Search for the cell housing the specified text and yield its (X, Y) center coordinate. 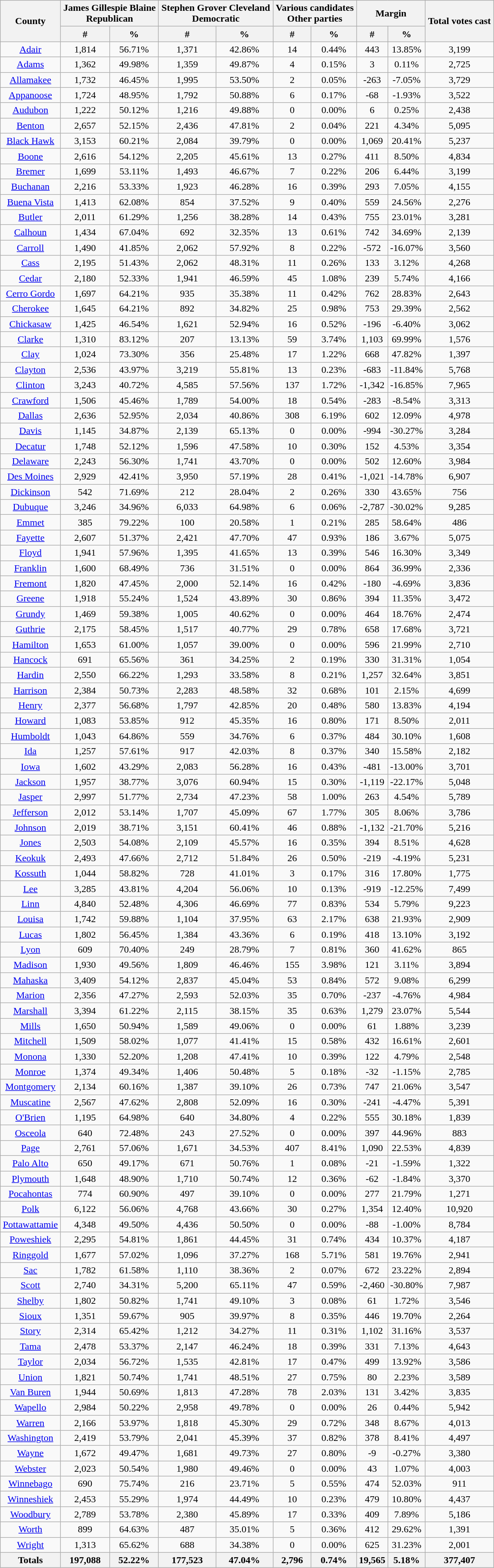
1,506 (85, 400)
20.41% (407, 141)
-8.54% (407, 400)
40.86% (244, 415)
0.11% (407, 65)
1,362 (85, 65)
1,944 (85, 1392)
239 (372, 278)
34.82% (244, 309)
3,560 (460, 248)
42.86% (244, 49)
-12.25% (407, 888)
2,336 (460, 568)
46.54% (134, 324)
2,001 (460, 1545)
377,407 (460, 1560)
-994 (372, 431)
57.61% (134, 751)
8.51% (407, 843)
Kossuth (30, 873)
23.22% (407, 1270)
-1.93% (407, 95)
3,313 (460, 400)
39.00% (244, 644)
905 (188, 1316)
446 (372, 1316)
Wright (30, 1545)
-4.69% (407, 583)
20.58% (244, 522)
464 (372, 614)
48.95% (134, 95)
2,083 (188, 767)
121 (372, 965)
-16.07% (407, 248)
71.69% (134, 492)
911 (460, 1484)
2,205 (188, 156)
53 (292, 980)
407 (292, 1148)
53.50% (244, 80)
2,909 (460, 919)
4,585 (188, 385)
2,837 (188, 980)
755 (372, 217)
2,493 (85, 858)
3,243 (85, 385)
1,054 (460, 660)
35.01% (244, 1530)
2,115 (188, 1011)
35.38% (244, 293)
53.85% (134, 721)
0.33% (334, 1514)
5,237 (460, 141)
2,734 (188, 797)
40.62% (244, 614)
912 (188, 721)
Poweshiek (30, 1240)
50.50% (244, 1224)
-241 (372, 1102)
49.06% (244, 1026)
3,537 (460, 1331)
277 (372, 1194)
0.58% (334, 1041)
100 (188, 522)
50.54% (134, 1469)
52.48% (134, 904)
1.07% (407, 1469)
2,725 (460, 65)
2,740 (85, 1285)
555 (372, 1117)
Totals (30, 1560)
8.67% (407, 1423)
285 (372, 522)
131 (372, 1392)
1,861 (188, 1240)
864 (372, 568)
Linn (30, 904)
3,076 (188, 782)
3,239 (460, 1026)
9.08% (407, 980)
61.00% (134, 644)
Story (30, 1331)
67 (292, 812)
41.65% (244, 553)
1,096 (188, 1255)
2,761 (85, 1148)
1,974 (188, 1499)
1,813 (188, 1392)
Hamilton (30, 644)
34.27% (244, 1331)
499 (372, 1362)
2,276 (460, 202)
0.93% (334, 538)
409 (372, 1514)
0.84% (334, 980)
418 (372, 935)
46.24% (244, 1346)
412 (372, 1530)
Wapello (30, 1407)
31.16% (407, 1331)
County (30, 21)
486 (460, 522)
0.81% (334, 950)
-2,787 (372, 507)
4,306 (188, 904)
1,596 (188, 446)
2,012 (85, 812)
2,243 (85, 461)
2,180 (85, 278)
2,438 (460, 110)
Various candidatesOther parties (315, 14)
Madison (30, 965)
5,095 (460, 125)
8,784 (460, 1224)
66.22% (134, 675)
1,918 (85, 599)
1,600 (85, 568)
4,155 (460, 186)
1,371 (188, 49)
65.42% (134, 1331)
1,222 (85, 110)
602 (372, 415)
Decatur (30, 446)
Des Moines (30, 477)
28.04% (244, 492)
-219 (372, 858)
487 (188, 1530)
753 (372, 309)
41.41% (244, 1041)
-13.00% (407, 767)
38.77% (134, 782)
378 (372, 1438)
1,608 (460, 736)
-1.84% (407, 1178)
11.35% (407, 599)
50.12% (134, 110)
1,576 (460, 339)
688 (188, 1545)
49.87% (244, 65)
4.54% (407, 797)
52.95% (134, 415)
50.48% (244, 1072)
0.54% (334, 400)
7.05% (407, 186)
-237 (372, 995)
4,768 (188, 1209)
13.92% (407, 1362)
12.60% (407, 461)
1,469 (85, 614)
25 (292, 309)
2,593 (188, 995)
Woodbury (30, 1514)
17.80% (407, 873)
2,380 (188, 1514)
3,219 (188, 370)
31.51% (244, 568)
484 (372, 736)
5.18% (407, 1560)
1,103 (372, 339)
3,547 (460, 1087)
0.05% (334, 80)
34.80% (244, 1117)
55.24% (134, 599)
168 (292, 1255)
1,650 (85, 1026)
1.77% (334, 812)
58.45% (134, 629)
3,349 (460, 553)
34.38% (244, 1545)
206 (372, 171)
45.04% (244, 980)
36.99% (407, 568)
-32 (372, 1072)
63 (292, 919)
53.33% (134, 186)
1,797 (188, 706)
49.98% (134, 65)
1,792 (188, 95)
Winneshiek (30, 1499)
1.88% (407, 1026)
18.76% (407, 614)
0.52% (334, 324)
Scott (30, 1285)
4.53% (407, 446)
-572 (372, 248)
2,929 (85, 477)
64.63% (134, 1530)
5,216 (460, 827)
53.78% (134, 1514)
49.88% (244, 110)
0.50% (334, 858)
1,699 (85, 171)
-16.85% (407, 385)
596 (372, 644)
53.11% (134, 171)
49.50% (134, 1224)
37.52% (244, 202)
-30.27% (407, 431)
Jasper (30, 797)
572 (372, 980)
43.97% (134, 370)
625 (372, 1545)
9,285 (460, 507)
47.27% (134, 995)
2,283 (188, 690)
7,499 (460, 888)
4,436 (188, 1224)
0.06% (334, 507)
Greene (30, 599)
34.53% (244, 1148)
3,246 (85, 507)
2,182 (460, 751)
4,497 (460, 1438)
1,648 (85, 1178)
2,041 (188, 1438)
43 (372, 1469)
64.86% (134, 736)
34.25% (244, 660)
3,589 (460, 1377)
0.31% (334, 1331)
73.30% (134, 354)
33.58% (244, 675)
Jefferson (30, 812)
65.56% (134, 660)
21.99% (407, 644)
1,814 (85, 49)
52.15% (134, 125)
25.48% (244, 354)
57.56% (244, 385)
52.14% (244, 583)
-7.05% (407, 80)
83.12% (134, 339)
-30.80% (407, 1285)
50.22% (134, 1407)
Bremer (30, 171)
1,271 (460, 1194)
2,984 (85, 1407)
3,284 (460, 431)
3,380 (460, 1453)
1,077 (188, 1041)
12.40% (407, 1209)
47.04% (244, 1560)
0.55% (334, 1484)
762 (372, 293)
23.01% (407, 217)
48.51% (244, 1377)
2,607 (85, 538)
Harrison (30, 690)
0.59% (334, 1285)
3,701 (460, 767)
Mitchell (30, 1041)
Cass (30, 263)
1,387 (188, 1087)
Clarke (30, 339)
1,104 (188, 919)
32 (292, 690)
1,535 (188, 1362)
40.77% (244, 629)
690 (85, 1484)
Lucas (30, 935)
0.13% (334, 888)
Fayette (30, 538)
3,285 (85, 888)
56.28% (244, 767)
316 (372, 873)
2,562 (460, 309)
53.79% (134, 1438)
2,474 (460, 614)
O'Brien (30, 1117)
0.61% (334, 233)
49.46% (244, 1469)
70.40% (134, 950)
55.29% (134, 1499)
46.59% (244, 278)
60.94% (244, 782)
5.79% (407, 904)
4,003 (460, 1469)
55.81% (244, 370)
-481 (372, 767)
899 (85, 1530)
2,166 (85, 1423)
58.02% (134, 1041)
3.98% (334, 965)
3,062 (460, 324)
-6.40% (407, 324)
2,000 (188, 583)
2.15% (407, 690)
-68 (372, 95)
16.30% (407, 553)
47.23% (244, 797)
58.82% (134, 873)
13.13% (244, 339)
216 (188, 1484)
69.99% (407, 339)
1,256 (188, 217)
Hardin (30, 675)
1,212 (188, 1331)
52.33% (134, 278)
47.45% (134, 583)
542 (85, 492)
Adams (30, 65)
50.94% (134, 1026)
-1.15% (407, 1072)
340 (372, 751)
10.37% (407, 1240)
49.56% (134, 965)
207 (188, 339)
-919 (372, 888)
2,894 (460, 1270)
1,425 (85, 324)
2,295 (85, 1240)
3,472 (460, 599)
-180 (372, 583)
1,782 (85, 1270)
308 (292, 415)
65.13% (244, 431)
1,493 (188, 171)
1,980 (188, 1469)
2,643 (460, 293)
0.70% (334, 995)
Lyon (30, 950)
Palo Alto (30, 1163)
Worth (30, 1530)
60.41% (244, 827)
Cherokee (30, 309)
45.09% (244, 812)
Tama (30, 1346)
1,293 (188, 675)
4,194 (460, 706)
2,536 (85, 370)
16.61% (407, 1041)
49.47% (134, 1453)
7.89% (407, 1514)
5,391 (460, 1102)
5,186 (460, 1514)
Buena Vista (30, 202)
434 (372, 1240)
671 (188, 1163)
53.37% (134, 1346)
2,785 (460, 1072)
263 (372, 797)
0.83% (334, 904)
Webster (30, 1469)
5,200 (188, 1285)
742 (372, 233)
12 (292, 1178)
42.85% (244, 706)
45.46% (134, 400)
Winnebago (30, 1484)
4,013 (460, 1423)
Cedar (30, 278)
57.19% (244, 477)
57.96% (134, 553)
1,110 (188, 1270)
4,628 (460, 843)
39.79% (244, 141)
Plymouth (30, 1178)
7,987 (460, 1285)
42.81% (244, 1362)
1,653 (85, 644)
0.73% (334, 1087)
479 (372, 1499)
197,088 (85, 1560)
3,409 (85, 980)
50.88% (244, 95)
42.03% (244, 751)
Black Hawk (30, 141)
51.37% (134, 538)
28 (292, 477)
Carroll (30, 248)
-88 (372, 1224)
-2,460 (372, 1285)
56.71% (134, 49)
1,818 (188, 1423)
56.45% (134, 935)
41.62% (407, 950)
29.39% (407, 309)
17.68% (407, 629)
23.07% (407, 1011)
-4.19% (407, 858)
892 (188, 309)
49.17% (134, 1163)
59.67% (134, 1316)
672 (372, 1270)
Floyd (30, 553)
53.97% (134, 1423)
1,391 (460, 1530)
38.36% (244, 1270)
-1.00% (407, 1224)
2,567 (85, 1102)
-21 (372, 1163)
1,681 (188, 1453)
1,005 (188, 614)
3,836 (460, 583)
47.70% (244, 538)
43.65% (407, 492)
34.31% (134, 1285)
0.07% (334, 1270)
Chickasaw (30, 324)
40.72% (134, 385)
21.93% (407, 919)
Allamakee (30, 80)
305 (372, 812)
56.68% (134, 706)
212 (188, 492)
24.56% (407, 202)
77 (292, 904)
Davis (30, 431)
534 (372, 904)
650 (85, 1163)
2.17% (334, 919)
47.66% (134, 858)
Fremont (30, 583)
1,208 (188, 1056)
79.22% (134, 522)
2,421 (188, 538)
46.69% (244, 904)
4,699 (460, 690)
0.72% (334, 1423)
1.22% (334, 354)
221 (372, 125)
45.89% (244, 1514)
65.11% (244, 1285)
0.82% (334, 1438)
78 (292, 1392)
Boone (30, 156)
668 (372, 354)
155 (292, 965)
1,589 (188, 1026)
1,672 (85, 1453)
2,997 (85, 797)
546 (372, 553)
3,546 (460, 1301)
609 (85, 950)
6,122 (85, 1209)
Shelby (30, 1301)
46.28% (244, 186)
Wayne (30, 1453)
360 (372, 950)
-1,119 (372, 782)
44.96% (407, 1133)
2,478 (85, 1346)
0.98% (334, 309)
2,216 (85, 186)
Margin (391, 14)
Iowa (30, 767)
61.22% (134, 1011)
61.58% (134, 1270)
3,522 (460, 95)
60.16% (134, 1087)
935 (188, 293)
691 (85, 660)
1,820 (85, 583)
1,279 (372, 1011)
2,436 (188, 125)
4,166 (460, 278)
1,216 (188, 110)
Clinton (30, 385)
47.81% (244, 125)
443 (372, 49)
-1.59% (407, 1163)
1.00% (334, 797)
34.96% (134, 507)
2,147 (188, 1346)
122 (372, 1056)
6.19% (334, 415)
29.62% (407, 1530)
46.46% (244, 965)
46.67% (244, 171)
Henry (30, 706)
0.47% (334, 1362)
Mills (30, 1026)
2,384 (85, 690)
52.12% (134, 446)
51.84% (244, 858)
0.68% (334, 690)
2,356 (85, 995)
59.88% (134, 919)
1,524 (188, 599)
3,151 (188, 827)
133 (372, 263)
Page (30, 1148)
3,281 (460, 217)
5,048 (460, 782)
2,175 (85, 629)
1,697 (85, 293)
32.35% (244, 233)
0.40% (334, 202)
2,023 (85, 1469)
1,090 (372, 1148)
Sac (30, 1270)
883 (460, 1133)
60.90% (134, 1194)
34.76% (244, 736)
22.53% (407, 1148)
Ida (30, 751)
46 (292, 827)
2,616 (85, 156)
4.34% (407, 125)
5.71% (334, 1255)
4,839 (460, 1148)
361 (188, 660)
2,419 (85, 1438)
Pocahontas (30, 1194)
37.95% (244, 919)
3,354 (460, 446)
5.74% (407, 278)
50.73% (134, 690)
3,984 (460, 461)
21.79% (407, 1194)
1,310 (85, 339)
1.08% (334, 278)
Van Buren (30, 1392)
2,314 (85, 1331)
Clay (30, 354)
49.10% (244, 1301)
-14.78% (407, 477)
3,370 (460, 1178)
Johnson (30, 827)
1,057 (188, 644)
32.64% (407, 675)
3.42% (407, 1392)
Dallas (30, 415)
13.10% (407, 935)
Dubuque (30, 507)
45.30% (244, 1423)
638 (372, 919)
3.67% (407, 538)
Union (30, 1377)
1,775 (460, 873)
31.23% (407, 1545)
Hancock (30, 660)
28.83% (407, 293)
12.09% (407, 415)
38.28% (244, 217)
865 (460, 950)
3,192 (460, 935)
49.78% (244, 1407)
19.70% (407, 1316)
2,550 (85, 675)
2,796 (292, 1560)
Emmet (30, 522)
57.06% (134, 1148)
356 (188, 354)
James Gillespie BlaineRepublican (110, 14)
43.89% (244, 599)
Ringgold (30, 1255)
Dickinson (30, 492)
3,394 (85, 1011)
0.86% (334, 599)
Mahaska (30, 980)
-21.70% (407, 827)
1,724 (85, 95)
692 (188, 233)
3,851 (460, 675)
9 (292, 202)
57.02% (134, 1255)
1,707 (188, 812)
38.15% (244, 1011)
1,322 (460, 1163)
2,195 (85, 263)
Monona (30, 1056)
581 (372, 1255)
51.77% (134, 797)
52.22% (134, 1560)
1,351 (85, 1316)
1,748 (85, 446)
1,821 (85, 1377)
20 (292, 706)
-22.17% (407, 782)
Keokuk (30, 858)
-263 (372, 80)
52.09% (244, 1102)
37.27% (244, 1255)
23.71% (244, 1484)
Total votes cast (460, 21)
43.70% (244, 461)
49.73% (244, 1453)
48.58% (244, 690)
1,809 (188, 965)
4,978 (460, 415)
101 (372, 690)
432 (372, 1041)
45 (292, 278)
30.10% (407, 736)
46.45% (134, 80)
4,187 (460, 1240)
0.41% (334, 477)
65.62% (134, 1545)
Audubon (30, 110)
1,621 (188, 324)
249 (188, 950)
Lee (30, 888)
6.44% (407, 171)
31.31% (407, 660)
47.58% (244, 446)
44.49% (244, 1499)
Butler (30, 217)
1,397 (460, 354)
13.83% (407, 706)
Stephen Grover ClevelandDemocratic (216, 14)
3,153 (85, 141)
Jones (30, 843)
7.13% (407, 1346)
Monroe (30, 1072)
4,840 (85, 904)
4,204 (188, 888)
3,729 (460, 80)
1,359 (188, 65)
47.41% (244, 1056)
-1,021 (372, 477)
-1,342 (372, 385)
2.03% (334, 1392)
1,789 (188, 400)
2,958 (188, 1407)
75.74% (134, 1484)
4,834 (460, 156)
171 (372, 721)
397 (372, 1133)
1,195 (85, 1117)
2,134 (85, 1087)
1,930 (85, 965)
-4.47% (407, 1102)
854 (188, 202)
41.01% (244, 873)
21.06% (407, 1087)
58 (292, 797)
47.28% (244, 1392)
Warren (30, 1423)
5,075 (460, 538)
1,490 (85, 248)
5,544 (460, 1011)
Montgomery (30, 1087)
Sioux (30, 1316)
Grundy (30, 614)
658 (372, 629)
Polk (30, 1209)
9,223 (460, 904)
-0.27% (407, 1453)
243 (188, 1133)
1,145 (85, 431)
1,517 (188, 629)
-283 (372, 400)
2,601 (460, 1041)
56.72% (134, 1362)
137 (292, 385)
4,268 (460, 263)
45.35% (244, 721)
Franklin (30, 568)
44.45% (244, 1240)
1,413 (85, 202)
Calhoun (30, 233)
3,721 (460, 629)
1,395 (188, 553)
-30.02% (407, 507)
52.94% (244, 324)
502 (372, 461)
45.57% (244, 843)
47.82% (407, 354)
47.62% (134, 1102)
6,907 (460, 477)
45.61% (244, 156)
1,645 (85, 309)
0.04% (334, 125)
3,786 (460, 812)
0.15% (334, 65)
1,710 (188, 1178)
2,789 (85, 1514)
1,406 (188, 1072)
15.58% (407, 751)
0.25% (407, 110)
5,942 (460, 1407)
Delaware (30, 461)
497 (188, 1194)
1,677 (85, 1255)
1,995 (188, 80)
4,437 (460, 1499)
-1,132 (372, 827)
2,019 (85, 827)
42.41% (134, 477)
-196 (372, 324)
49.34% (134, 1072)
1,330 (85, 1056)
3.74% (334, 339)
580 (372, 706)
0.78% (334, 629)
Adair (30, 49)
Guthrie (30, 629)
6,033 (188, 507)
Muscatine (30, 1102)
0.63% (334, 1011)
43.66% (244, 1209)
177,523 (188, 1560)
3,894 (460, 965)
50.76% (244, 1163)
2,377 (85, 706)
Buchanan (30, 186)
80 (372, 1377)
152 (372, 446)
0.18% (334, 1072)
48.31% (244, 263)
4,643 (460, 1346)
43.81% (134, 888)
30.18% (407, 1117)
Appanoose (30, 95)
58.64% (407, 522)
2,503 (85, 843)
293 (372, 186)
Washington (30, 1438)
5,231 (460, 858)
52.20% (134, 1056)
39.97% (244, 1316)
53.14% (134, 812)
Marion (30, 995)
2,710 (460, 644)
Jackson (30, 782)
8.06% (407, 812)
756 (460, 492)
34.69% (407, 233)
3.11% (407, 965)
331 (372, 1346)
1,923 (188, 186)
2.23% (407, 1377)
10,920 (460, 1209)
1,044 (85, 873)
Pottawattamie (30, 1224)
3,950 (188, 477)
7,965 (460, 385)
2,712 (188, 858)
27.52% (244, 1133)
-9 (372, 1453)
72.48% (134, 1133)
57.92% (244, 248)
41.85% (134, 248)
34.87% (134, 431)
54.00% (244, 400)
1,313 (85, 1545)
1,602 (85, 767)
-4.76% (407, 995)
2,548 (460, 1056)
2,084 (188, 141)
54.08% (134, 843)
5,768 (460, 370)
1,671 (188, 1148)
59.38% (134, 614)
-11.84% (407, 370)
31 (292, 1240)
474 (372, 1484)
Crawford (30, 400)
2,657 (85, 125)
1,374 (85, 1072)
60.21% (134, 141)
Louisa (30, 919)
728 (188, 873)
Osceola (30, 1133)
3,835 (460, 1392)
2,808 (188, 1102)
28.79% (244, 950)
50.69% (134, 1392)
Cerro Gordo (30, 293)
1,043 (85, 736)
186 (372, 538)
3.12% (407, 263)
Marshall (30, 1011)
1,024 (85, 354)
43.29% (134, 767)
37 (292, 1438)
Benton (30, 125)
1,069 (372, 141)
10.80% (407, 1499)
54.81% (134, 1240)
1,083 (85, 721)
19.76% (407, 1255)
747 (372, 1087)
411 (372, 156)
38.71% (134, 827)
4,984 (460, 995)
13.85% (407, 49)
43.36% (244, 935)
-683 (372, 370)
Taylor (30, 1362)
Howard (30, 721)
45.39% (244, 1438)
0.75% (334, 1377)
4.79% (407, 1056)
56.30% (134, 461)
1,102 (372, 1331)
62.08% (134, 202)
51.43% (134, 263)
774 (85, 1194)
4,348 (85, 1224)
Humboldt (30, 736)
68.49% (134, 568)
917 (188, 751)
1,354 (372, 1209)
1,509 (85, 1041)
736 (188, 568)
1,839 (460, 1117)
48.90% (134, 1178)
348 (372, 1423)
6,299 (460, 980)
Clayton (30, 370)
50.82% (134, 1301)
0.48% (334, 706)
19,565 (372, 1560)
3,586 (460, 1362)
67.04% (134, 233)
2,453 (85, 1499)
59 (292, 339)
5,789 (460, 797)
-62 (372, 1178)
2,264 (460, 1316)
2,941 (460, 1255)
2,109 (188, 843)
1,732 (85, 80)
1,434 (85, 233)
0.88% (334, 827)
1,957 (85, 782)
385 (85, 522)
2,636 (85, 415)
1,742 (85, 919)
61.29% (134, 217)
1,384 (188, 935)
